Identify which cell holds the provided text, then report its [X, Y] central coordinate. 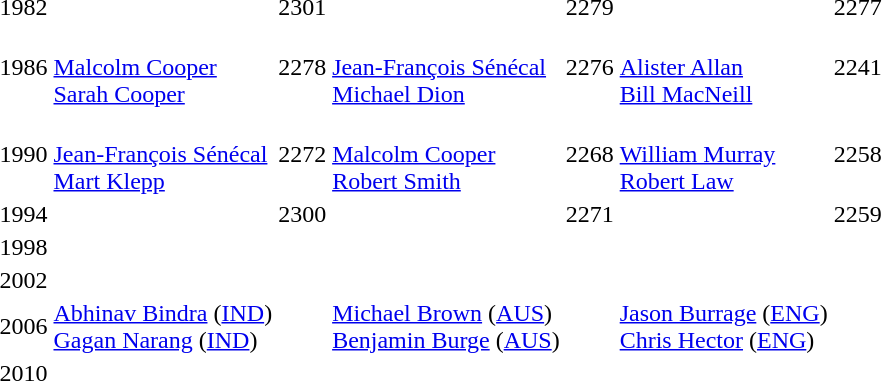
Alister AllanBill MacNeill [724, 67]
2268 [590, 154]
2278 [302, 67]
Jean-François SénécalMart Klepp [163, 154]
William MurrayRobert Law [724, 154]
Michael Brown (AUS) Benjamin Burge (AUS) [446, 326]
2271 [590, 214]
Malcolm CooperSarah Cooper [163, 67]
Malcolm CooperRobert Smith [446, 154]
Abhinav Bindra (IND) Gagan Narang (IND) [163, 326]
2276 [590, 67]
2272 [302, 154]
2300 [302, 214]
Jean-François SénécalMichael Dion [446, 67]
Jason Burrage (ENG) Chris Hector (ENG) [724, 326]
